Search for the cell housing the specified text and yield its [x, y] center coordinate. 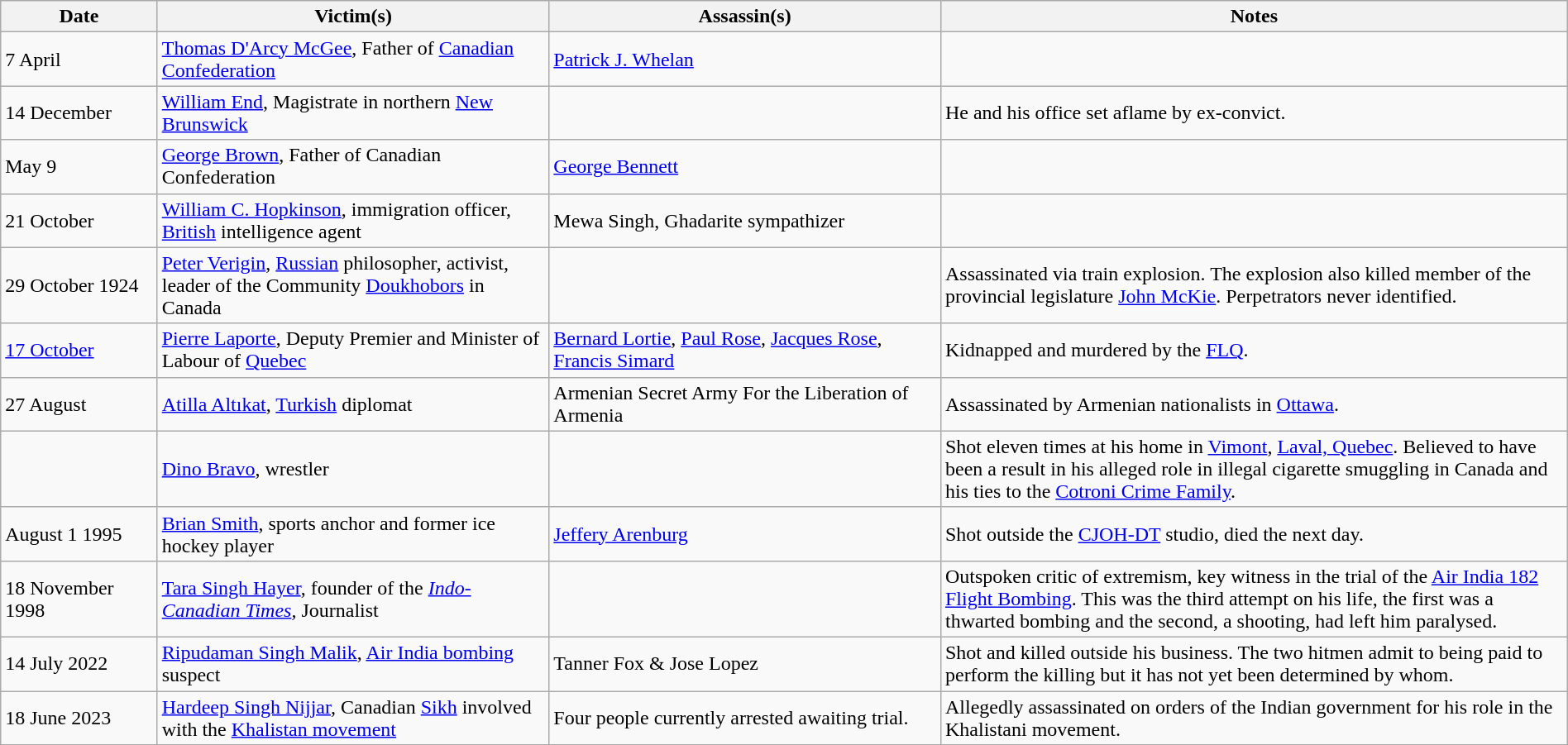
Pierre Laporte, Deputy Premier and Minister of Labour of Quebec [353, 351]
Mewa Singh, Ghadarite sympathizer [745, 220]
18 June 2023 [79, 718]
He and his office set aflame by ex-convict. [1254, 112]
George Bennett [745, 167]
18 November 1998 [79, 599]
Shot outside the CJOH-DT studio, died the next day. [1254, 534]
William C. Hopkinson, immigration officer, British intelligence agent [353, 220]
Assassin(s) [745, 17]
William End, Magistrate in northern New Brunswick [353, 112]
Victim(s) [353, 17]
Ripudaman Singh Malik, Air India bombing suspect [353, 663]
May 9 [79, 167]
17 October [79, 351]
Bernard Lortie, Paul Rose, Jacques Rose, Francis Simard [745, 351]
Peter Verigin, Russian philosopher, activist, leader of the Community Doukhobors in Canada [353, 285]
Thomas D'Arcy McGee, Father of Canadian Confederation [353, 60]
Kidnapped and murdered by the FLQ. [1254, 351]
Armenian Secret Army For the Liberation of Armenia [745, 404]
Tara Singh Hayer, founder of the Indo-Canadian Times, Journalist [353, 599]
Assassinated via train explosion. The explosion also killed member of the provincial legislature John McKie. Perpetrators never identified. [1254, 285]
Brian Smith, sports anchor and former ice hockey player [353, 534]
Assassinated by Armenian nationalists in Ottawa. [1254, 404]
Atilla Altıkat, Turkish diplomat [353, 404]
Date [79, 17]
14 December [79, 112]
Allegedly assassinated on orders of the Indian government for his role in the Khalistani movement. [1254, 718]
Jeffery Arenburg [745, 534]
Hardeep Singh Nijjar, Canadian Sikh involved with the Khalistan movement [353, 718]
George Brown, Father of Canadian Confederation [353, 167]
27 August [79, 404]
21 October [79, 220]
Dino Bravo, wrestler [353, 469]
Four people currently arrested awaiting trial. [745, 718]
Tanner Fox & Jose Lopez [745, 663]
7 April [79, 60]
August 1 1995 [79, 534]
29 October 1924 [79, 285]
Shot and killed outside his business. The two hitmen admit to being paid to perform the killing but it has not yet been determined by whom. [1254, 663]
Patrick J. Whelan [745, 60]
Notes [1254, 17]
14 July 2022 [79, 663]
